Search for the cell housing the specified text and yield its [x, y] center coordinate. 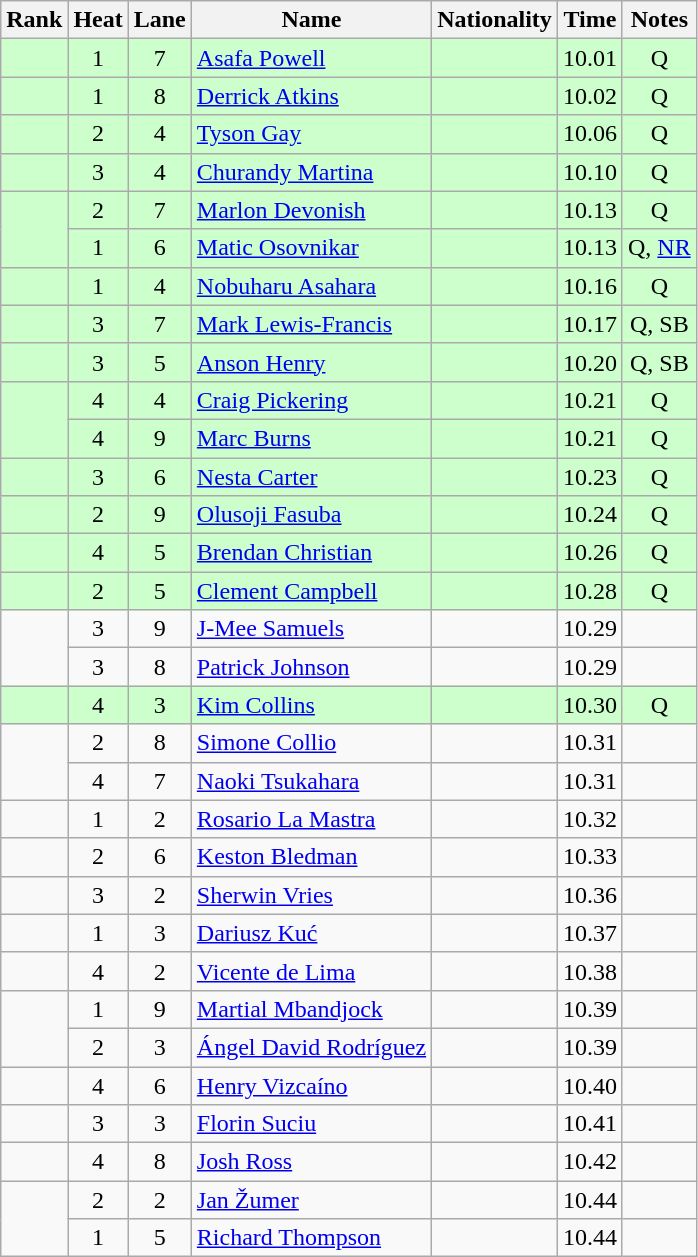
10.17 [590, 324]
J-Mee Samuels [311, 629]
10.38 [590, 971]
Lane [160, 20]
Nesta Carter [311, 477]
Notes [659, 20]
Keston Bledman [311, 857]
Brendan Christian [311, 553]
Martial Mbandjock [311, 1009]
Anson Henry [311, 362]
10.37 [590, 933]
Rosario La Mastra [311, 819]
10.30 [590, 705]
Nationality [495, 20]
Q, NR [659, 248]
10.33 [590, 857]
Simone Collio [311, 743]
Patrick Johnson [311, 667]
10.26 [590, 553]
10.32 [590, 819]
Time [590, 20]
Naoki Tsukahara [311, 781]
Sherwin Vries [311, 895]
10.28 [590, 591]
Heat [98, 20]
10.42 [590, 1162]
Craig Pickering [311, 400]
Tyson Gay [311, 134]
Name [311, 20]
Clement Campbell [311, 591]
Churandy Martina [311, 172]
Richard Thompson [311, 1238]
10.06 [590, 134]
Josh Ross [311, 1162]
Jan Žumer [311, 1200]
10.02 [590, 96]
Matic Osovnikar [311, 248]
10.16 [590, 286]
10.20 [590, 362]
Henry Vizcaíno [311, 1085]
10.01 [590, 58]
Vicente de Lima [311, 971]
10.23 [590, 477]
Marlon Devonish [311, 210]
Ángel David Rodríguez [311, 1047]
10.40 [590, 1085]
Nobuharu Asahara [311, 286]
Florin Suciu [311, 1124]
10.36 [590, 895]
Olusoji Fasuba [311, 515]
10.10 [590, 172]
Marc Burns [311, 438]
Derrick Atkins [311, 96]
Kim Collins [311, 705]
10.24 [590, 515]
Rank [34, 20]
Asafa Powell [311, 58]
10.41 [590, 1124]
Dariusz Kuć [311, 933]
Mark Lewis-Francis [311, 324]
